Return (X, Y) of the center of cell containing provided text 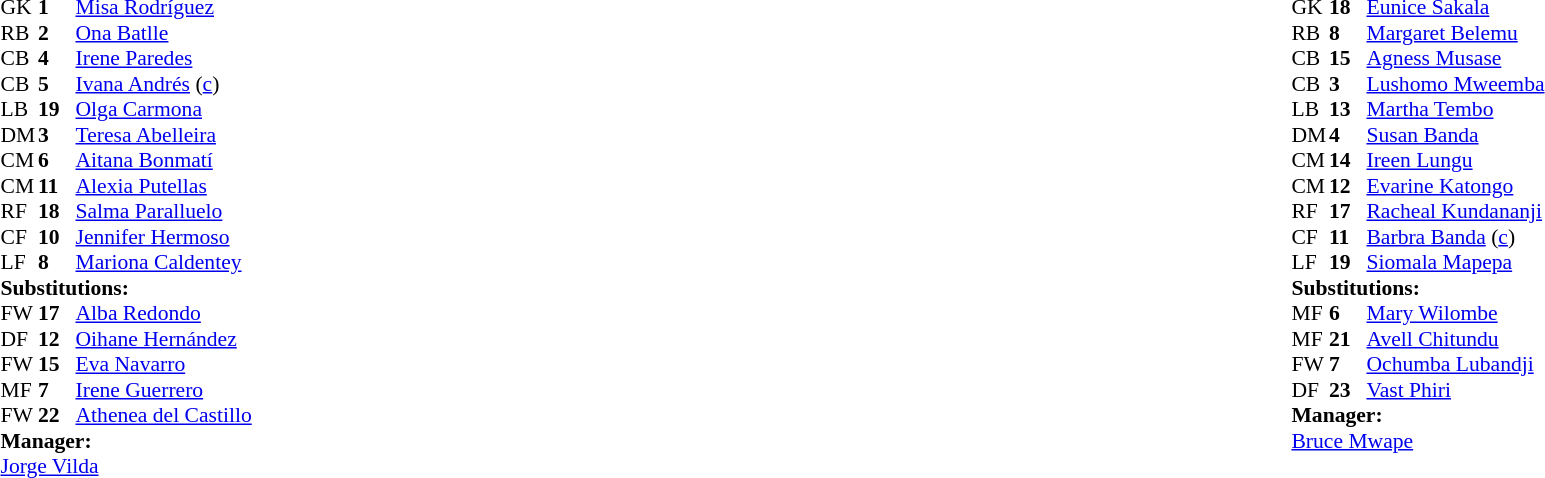
Martha Tembo (1455, 109)
10 (57, 237)
Susan Banda (1455, 135)
Vast Phiri (1455, 390)
Alba Redondo (164, 313)
Olga Carmona (164, 109)
18 (57, 211)
Racheal Kundananji (1455, 211)
Athenea del Castillo (164, 415)
Ochumba Lubandji (1455, 365)
2 (57, 33)
Alexia Putellas (164, 186)
Margaret Belemu (1455, 33)
Irene Paredes (164, 59)
14 (1348, 161)
Oihane Hernández (164, 339)
23 (1348, 390)
Salma Paralluelo (164, 211)
Bruce Mwape (1418, 441)
Ivana Andrés (c) (164, 84)
Siomala Mapepa (1455, 263)
Teresa Abelleira (164, 135)
Mariona Caldentey (164, 263)
21 (1348, 339)
Eva Navarro (164, 365)
Agness Musase (1455, 59)
Aitana Bonmatí (164, 161)
Mary Wilombe (1455, 313)
5 (57, 84)
Barbra Banda (c) (1455, 237)
22 (57, 415)
Ireen Lungu (1455, 161)
Avell Chitundu (1455, 339)
Irene Guerrero (164, 390)
Jennifer Hermoso (164, 237)
Ona Batlle (164, 33)
Evarine Katongo (1455, 186)
Lushomo Mweemba (1455, 84)
13 (1348, 109)
